Scan for the cell matching the given text and deliver its [X, Y] coordinate at center. 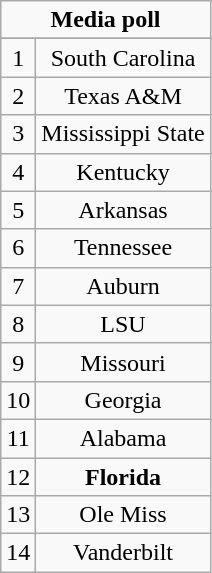
12 [18, 477]
Missouri [123, 362]
1 [18, 58]
Kentucky [123, 172]
Media poll [106, 20]
South Carolina [123, 58]
Arkansas [123, 210]
Auburn [123, 286]
Georgia [123, 400]
13 [18, 515]
7 [18, 286]
Vanderbilt [123, 553]
9 [18, 362]
LSU [123, 324]
5 [18, 210]
10 [18, 400]
3 [18, 134]
Alabama [123, 438]
Texas A&M [123, 96]
11 [18, 438]
2 [18, 96]
Florida [123, 477]
8 [18, 324]
14 [18, 553]
Tennessee [123, 248]
4 [18, 172]
Ole Miss [123, 515]
6 [18, 248]
Mississippi State [123, 134]
